Return the [X, Y] coordinate for the center point of the cell that contains the specified text.  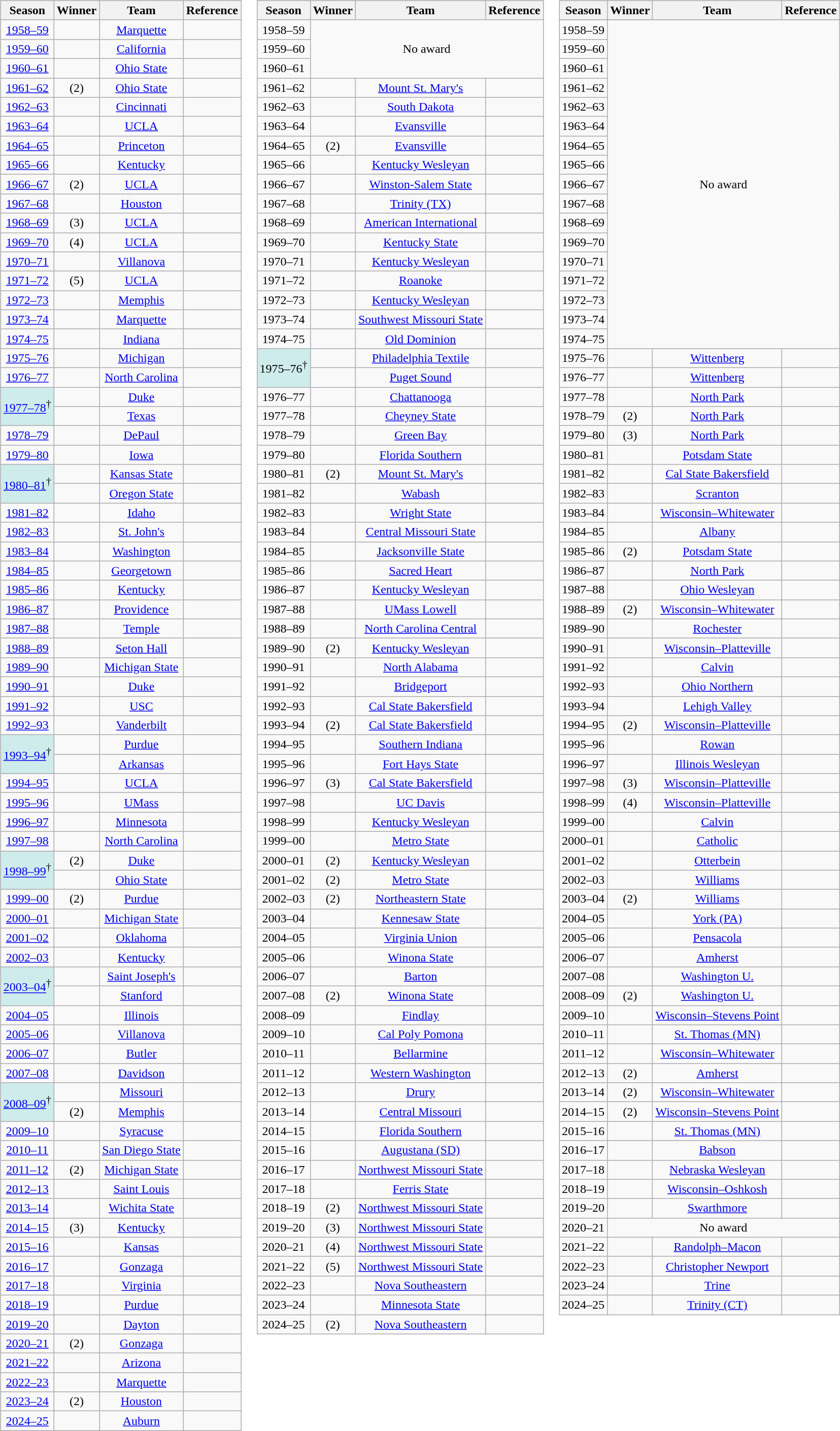
Syracuse [142, 1131]
Saint Louis [142, 1189]
Texas [142, 416]
Bridgeport [420, 686]
UMass [142, 803]
Augustana (SD) [420, 1150]
Rowan [718, 745]
1975–76† [283, 368]
Wright State [420, 513]
Ohio Wesleyan [718, 590]
Catholic [718, 841]
Sacred Heart [420, 571]
Virginia [142, 1285]
Northeastern State [420, 899]
Cal Poly Pomona [420, 1035]
1977–78† [27, 406]
Idaho [142, 513]
Kentucky State [420, 242]
Otterbein [718, 860]
Illinois Wesleyan [718, 764]
Princeton [142, 146]
Jacksonville State [420, 551]
Illinois [142, 1015]
Oregon State [142, 493]
Ohio Northern [718, 686]
Arizona [142, 1363]
St. John's [142, 532]
USC [142, 706]
UC Davis [420, 803]
American International [420, 223]
Saint Joseph's [142, 976]
Western Washington [420, 1073]
Dayton [142, 1324]
Drury [420, 1092]
Washington [142, 551]
Arkansas [142, 764]
1980–81† [27, 484]
Temple [142, 628]
Findlay [420, 1015]
Albany [718, 532]
Bellarmine [420, 1054]
DePaul [142, 436]
Auburn [142, 1421]
Old Dominion [420, 339]
Kansas [142, 1247]
Swarthmore [718, 1208]
Chattanooga [420, 396]
Wisconsin–Oshkosh [718, 1189]
2008–09† [27, 1102]
Scranton [718, 493]
Indiana [142, 339]
Puget Sound [420, 377]
Georgetown [142, 571]
Babson [718, 1150]
1993–94† [27, 754]
Philadelphia Textile [420, 358]
Randolph–Macon [718, 1247]
Virginia Union [420, 938]
Minnesota State [420, 1305]
Nebraska Wesleyan [718, 1170]
Butler [142, 1054]
Barton [420, 976]
Providence [142, 609]
Wabash [420, 493]
Kennesaw State [420, 918]
Christopher Newport [718, 1266]
Seton Hall [142, 648]
Winston-Salem State [420, 184]
Kansas State [142, 474]
Trinity (CT) [718, 1305]
Roanoke [420, 281]
Trine [718, 1285]
Fort Hays State [420, 764]
Wichita State [142, 1208]
Trinity (TX) [420, 204]
Cheyney State [420, 416]
Michigan [142, 358]
Rochester [718, 628]
Pensacola [718, 938]
2003–04† [27, 986]
Iowa [142, 455]
South Dakota [420, 107]
Missouri [142, 1092]
Vanderbilt [142, 725]
Southern Indiana [420, 745]
Minnesota [142, 822]
Davidson [142, 1073]
Green Bay [420, 436]
Lehigh Valley [718, 706]
Stanford [142, 995]
1998–99† [27, 870]
Oklahoma [142, 938]
UMass Lowell [420, 609]
York (PA) [718, 918]
Southwest Missouri State [420, 319]
Central Missouri State [420, 532]
San Diego State [142, 1150]
North Carolina Central [420, 628]
California [142, 49]
Central Missouri [420, 1112]
North Alabama [420, 667]
Ferris State [420, 1189]
Cincinnati [142, 107]
